Search for the cell housing the specified text and yield its (x, y) center coordinate. 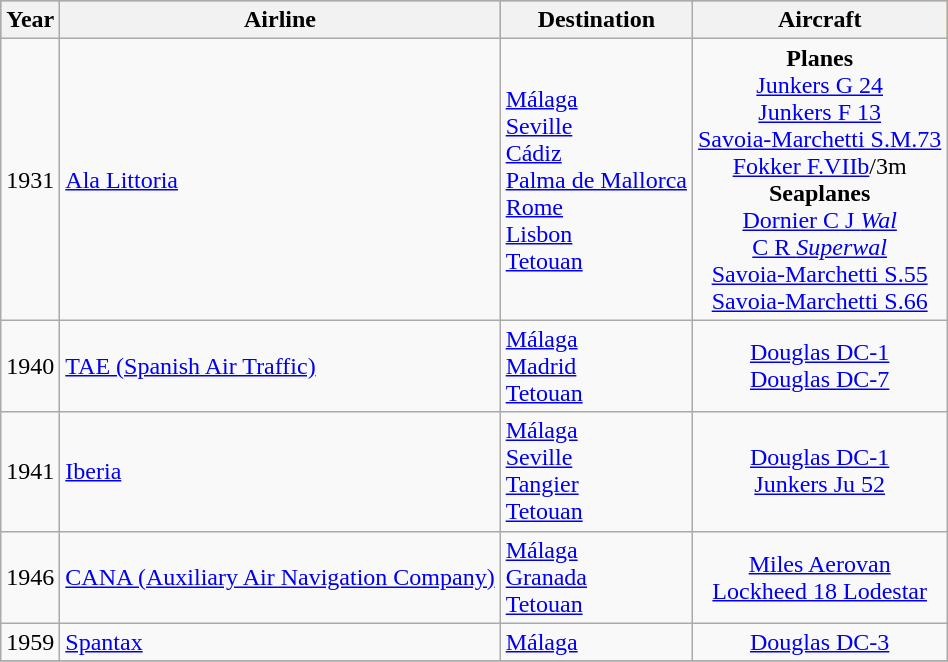
Douglas DC-1Douglas DC-7 (819, 366)
Douglas DC-3 (819, 642)
Ala Littoria (280, 180)
Airline (280, 20)
1946 (30, 577)
CANA (Auxiliary Air Navigation Company) (280, 577)
1931 (30, 180)
Miles AerovanLockheed 18 Lodestar (819, 577)
Spantax (280, 642)
Aircraft (819, 20)
1941 (30, 472)
1959 (30, 642)
MálagaSevilleTangierTetouan (596, 472)
MálagaSevilleCádizPalma de MallorcaRomeLisbonTetouan (596, 180)
Year (30, 20)
PlanesJunkers G 24Junkers F 13Savoia-Marchetti S.M.73Fokker F.VIIb/3mSeaplanesDornier C J WalC R SuperwalSavoia-Marchetti S.55Savoia-Marchetti S.66 (819, 180)
MálagaGranadaTetouan (596, 577)
Iberia (280, 472)
Málaga (596, 642)
1940 (30, 366)
Douglas DC-1Junkers Ju 52 (819, 472)
MálagaMadridTetouan (596, 366)
TAE (Spanish Air Traffic) (280, 366)
Destination (596, 20)
